Output the (x, y) coordinate of the center of the cell containing the given text.  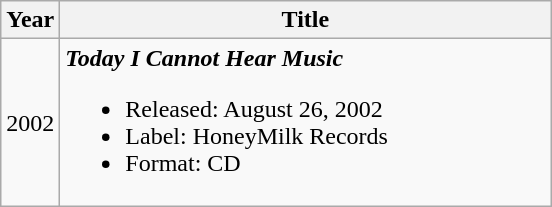
Year (30, 20)
Title (306, 20)
Today I Cannot Hear MusicReleased: August 26, 2002Label: HoneyMilk Records Format: CD (306, 122)
2002 (30, 122)
